Scan for the cell matching the given text and deliver its (X, Y) coordinate at center. 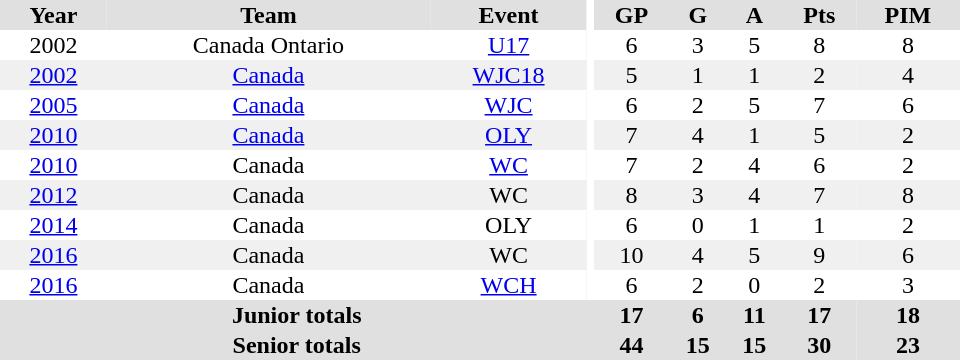
Canada Ontario (268, 45)
GP (631, 15)
23 (908, 345)
2005 (54, 105)
10 (631, 255)
44 (631, 345)
U17 (508, 45)
9 (820, 255)
2014 (54, 225)
G (698, 15)
Junior totals (296, 315)
WCH (508, 285)
2012 (54, 195)
Year (54, 15)
Senior totals (296, 345)
WJC18 (508, 75)
Pts (820, 15)
30 (820, 345)
11 (754, 315)
A (754, 15)
Event (508, 15)
Team (268, 15)
WJC (508, 105)
PIM (908, 15)
18 (908, 315)
